Identify which cell holds the provided text, then report its [X, Y] central coordinate. 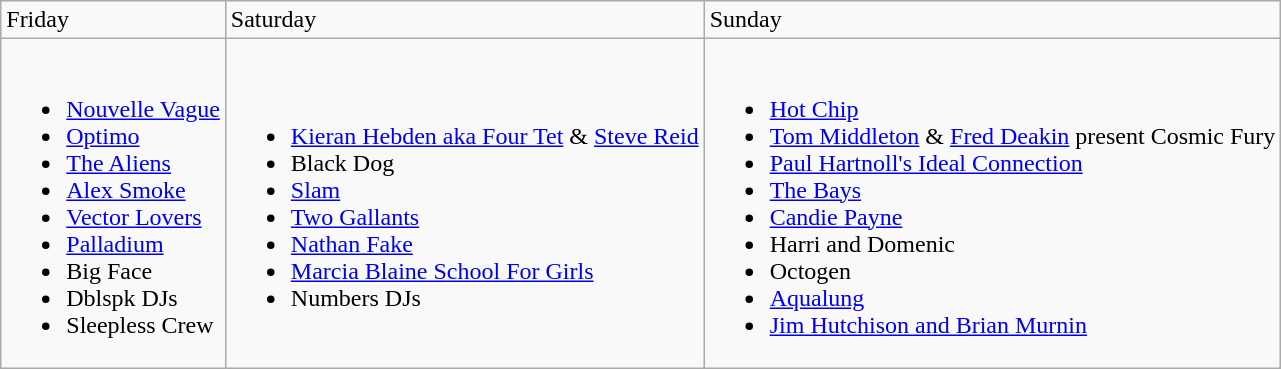
Friday [114, 20]
Saturday [464, 20]
Sunday [992, 20]
Kieran Hebden aka Four Tet & Steve ReidBlack DogSlamTwo GallantsNathan FakeMarcia Blaine School For GirlsNumbers DJs [464, 204]
Nouvelle VagueOptimoThe AliensAlex SmokeVector LoversPalladiumBig FaceDblspk DJsSleepless Crew [114, 204]
